Search for the cell housing the specified text and yield its [x, y] center coordinate. 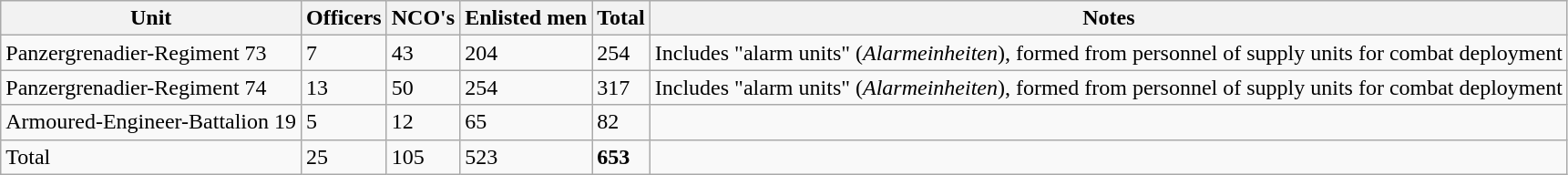
NCO's [423, 18]
Unit [151, 18]
Panzergrenadier-Regiment 73 [151, 53]
105 [423, 157]
523 [527, 157]
5 [344, 122]
13 [344, 87]
653 [621, 157]
12 [423, 122]
Notes [1108, 18]
50 [423, 87]
204 [527, 53]
25 [344, 157]
65 [527, 122]
Armoured-Engineer-Battalion 19 [151, 122]
7 [344, 53]
Officers [344, 18]
82 [621, 122]
43 [423, 53]
317 [621, 87]
Enlisted men [527, 18]
Panzergrenadier-Regiment 74 [151, 87]
